Determine the (X, Y) coordinate at the center of the cell enclosing the given text.  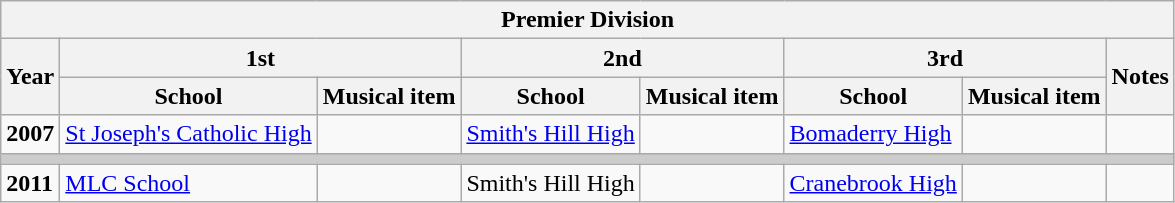
2011 (30, 183)
St Joseph's Catholic High (188, 134)
1st (260, 58)
2nd (622, 58)
2007 (30, 134)
Notes (1140, 77)
Premier Division (588, 20)
MLC School (188, 183)
Cranebrook High (873, 183)
3rd (945, 58)
Year (30, 77)
Bomaderry High (873, 134)
